Identify which cell holds the provided text, then report its [X, Y] central coordinate. 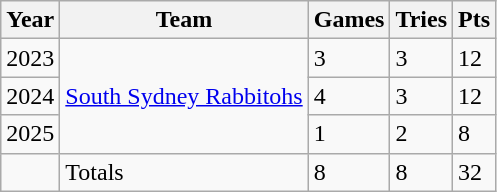
Games [349, 20]
2 [422, 134]
South Sydney Rabbitohs [184, 96]
4 [349, 96]
32 [474, 172]
2023 [30, 58]
Tries [422, 20]
Year [30, 20]
1 [349, 134]
2025 [30, 134]
Team [184, 20]
2024 [30, 96]
Pts [474, 20]
Totals [184, 172]
